From the cell containing the given text, extract its center point as (X, Y) coordinate. 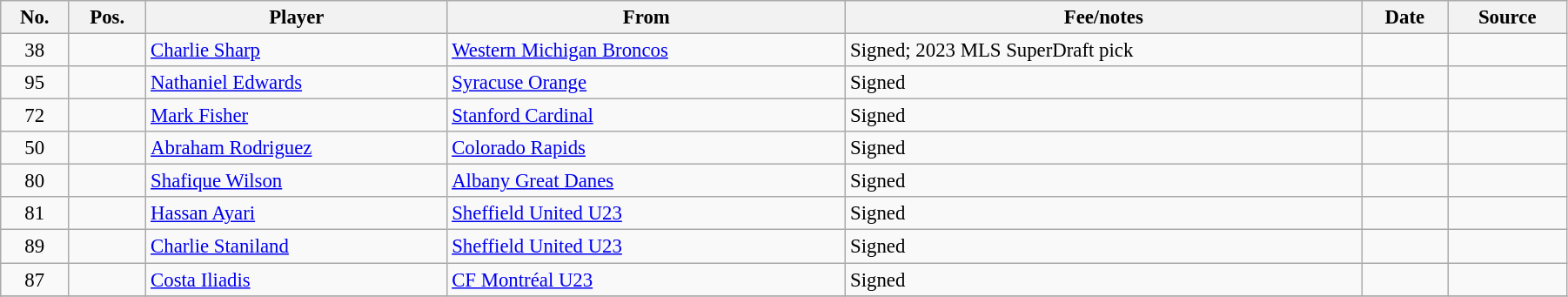
81 (35, 213)
Pos. (108, 17)
38 (35, 51)
72 (35, 116)
95 (35, 83)
Albany Great Danes (647, 181)
Stanford Cardinal (647, 116)
From (647, 17)
Western Michigan Broncos (647, 51)
Signed; 2023 MLS SuperDraft pick (1103, 51)
Hassan Ayari (297, 213)
Charlie Sharp (297, 51)
89 (35, 246)
Nathaniel Edwards (297, 83)
Player (297, 17)
Source (1507, 17)
80 (35, 181)
50 (35, 148)
CF Montréal U23 (647, 280)
Colorado Rapids (647, 148)
Abraham Rodriguez (297, 148)
87 (35, 280)
Shafique Wilson (297, 181)
No. (35, 17)
Charlie Staniland (297, 246)
Syracuse Orange (647, 83)
Date (1404, 17)
Mark Fisher (297, 116)
Costa Iliadis (297, 280)
Fee/notes (1103, 17)
